Search for the cell housing the specified text and yield its (x, y) center coordinate. 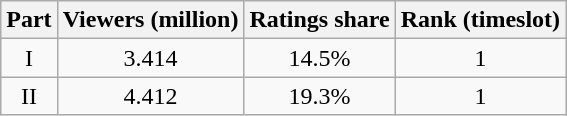
4.412 (150, 96)
14.5% (320, 58)
Part (29, 20)
Rank (timeslot) (480, 20)
Viewers (million) (150, 20)
Ratings share (320, 20)
II (29, 96)
I (29, 58)
3.414 (150, 58)
19.3% (320, 96)
